Return the (x, y) coordinate for the center point of the cell that contains the specified text.  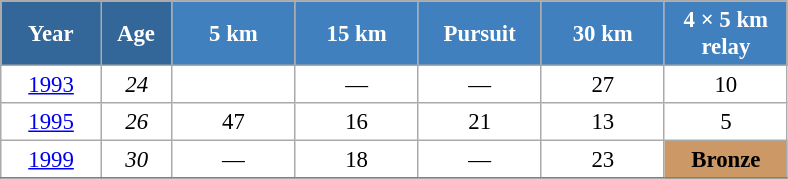
30 km (602, 34)
5 (726, 122)
10 (726, 85)
26 (136, 122)
13 (602, 122)
27 (602, 85)
21 (480, 122)
15 km (356, 34)
24 (136, 85)
4 × 5 km relay (726, 34)
30 (136, 160)
23 (602, 160)
Age (136, 34)
16 (356, 122)
Bronze (726, 160)
1993 (52, 85)
5 km (234, 34)
47 (234, 122)
Pursuit (480, 34)
Year (52, 34)
1999 (52, 160)
18 (356, 160)
1995 (52, 122)
